Provide the (X, Y) coordinate of the cell's center where the given text is located.  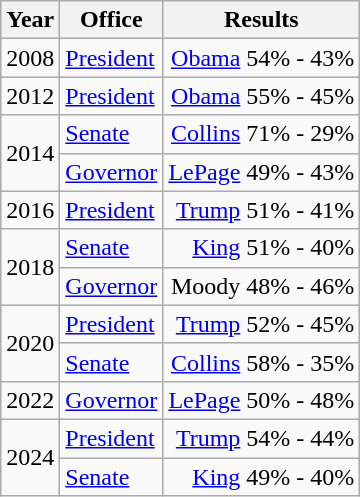
Trump 51% - 41% (262, 210)
Obama 54% - 43% (262, 58)
2014 (30, 153)
LePage 49% - 43% (262, 172)
2020 (30, 343)
LePage 50% - 48% (262, 400)
King 51% - 40% (262, 248)
Collins 58% - 35% (262, 362)
Office (112, 20)
2008 (30, 58)
Trump 52% - 45% (262, 324)
Collins 71% - 29% (262, 134)
King 49% - 40% (262, 477)
2024 (30, 457)
Trump 54% - 44% (262, 438)
2012 (30, 96)
2018 (30, 267)
Moody 48% - 46% (262, 286)
Obama 55% - 45% (262, 96)
Year (30, 20)
2022 (30, 400)
2016 (30, 210)
Results (262, 20)
